Provide the [X, Y] coordinate of the cell's center where the given text is located.  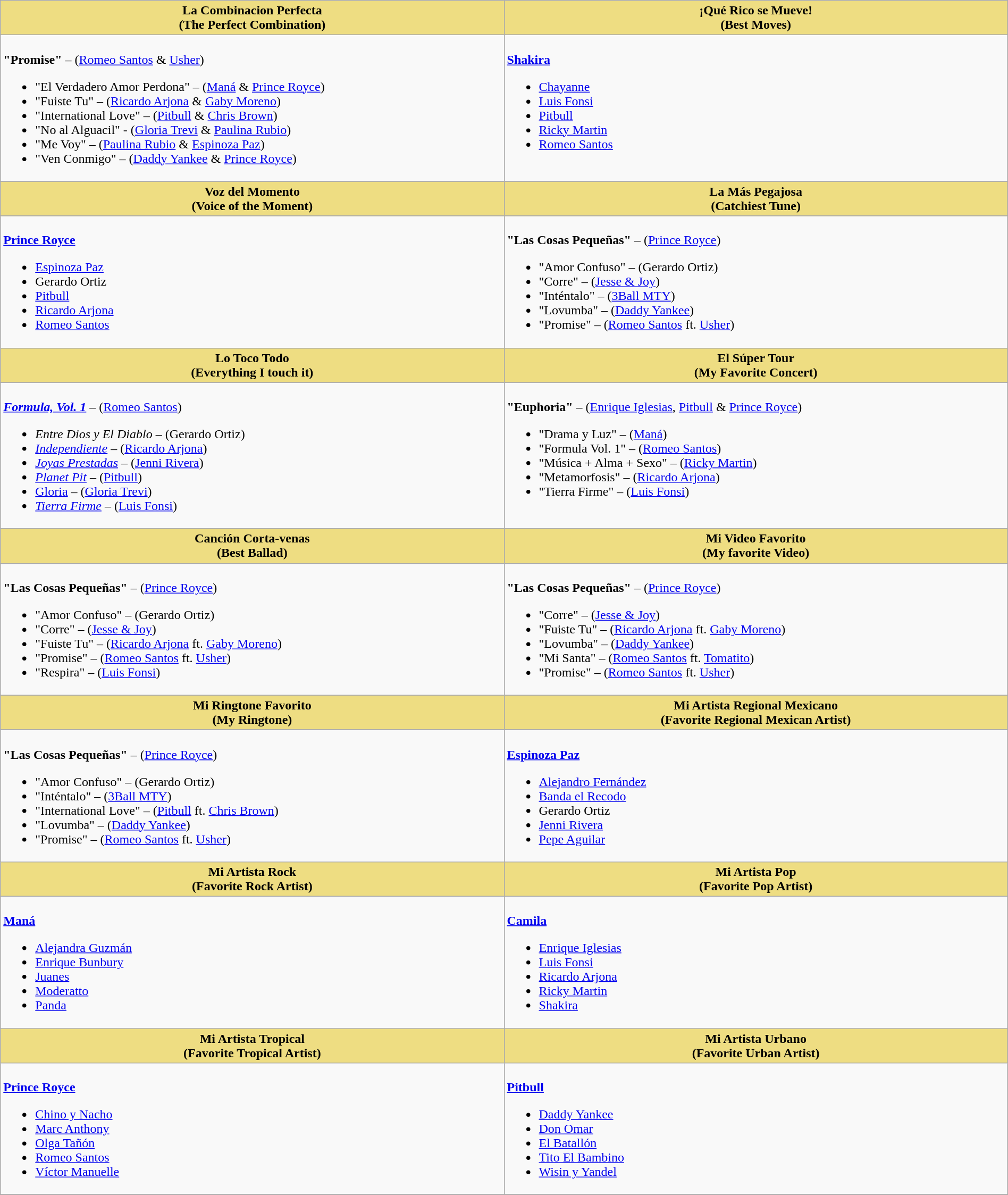
Lo Toco Todo(Everything I touch it) [252, 365]
La Más Pegajosa(Catchiest Tune) [756, 199]
Mi Artista Tropical(Favorite Tropical Artist) [252, 1046]
Mi Artista Rock(Favorite Rock Artist) [252, 879]
Prince RoyceEspinoza PazGerardo OrtizPitbullRicardo ArjonaRomeo Santos [252, 282]
Mi Artista Pop(Favorite Pop Artist) [756, 879]
Canción Corta-venas (Best Ballad) [252, 546]
¡Qué Rico se Mueve! (Best Moves) [756, 18]
La Combinacion Perfecta(The Perfect Combination) [252, 18]
CamilaEnrique IglesiasLuis FonsiRicardo ArjonaRicky MartinShakira [756, 962]
ManáAlejandra GuzmánEnrique BunburyJuanesModerattoPanda [252, 962]
El Súper Tour (My Favorite Concert) [756, 365]
Mi Video Favorito (My favorite Video) [756, 546]
Voz del Momento(Voice of the Moment) [252, 199]
Espinoza PazAlejandro FernándezBanda el RecodoGerardo OrtizJenni RiveraPepe Aguilar [756, 796]
Prince RoyceChino y NachoMarc AnthonyOlga TañónRomeo SantosVíctor Manuelle [252, 1129]
Mi Ringtone Favorito(My Ringtone) [252, 713]
PitbullDaddy YankeeDon OmarEl BatallónTito El BambinoWisin y Yandel [756, 1129]
Mi Artista Regional Mexicano(Favorite Regional Mexican Artist) [756, 713]
ShakiraChayanneLuis FonsiPitbullRicky MartinRomeo Santos [756, 108]
Mi Artista Urbano(Favorite Urban Artist) [756, 1046]
